Search for the cell housing the specified text and yield its [X, Y] center coordinate. 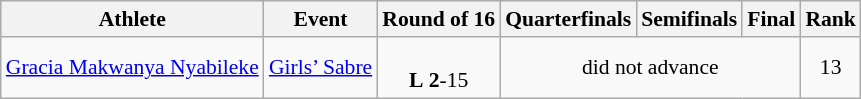
Event [320, 19]
Final [771, 19]
Quarterfinals [568, 19]
Girls’ Sabre [320, 68]
did not advance [650, 68]
Rank [830, 19]
13 [830, 68]
L 2-15 [438, 68]
Gracia Makwanya Nyabileke [132, 68]
Round of 16 [438, 19]
Athlete [132, 19]
Semifinals [689, 19]
